From the cell containing the given text, extract its center point as [x, y] coordinate. 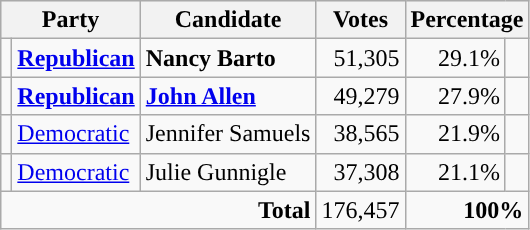
21.9% [455, 134]
Percentage [467, 20]
Julie Gunnigle [228, 172]
Candidate [228, 20]
38,565 [360, 134]
Jennifer Samuels [228, 134]
Total [158, 210]
Party [71, 20]
29.1% [455, 58]
100% [467, 210]
21.1% [455, 172]
37,308 [360, 172]
Nancy Barto [228, 58]
Votes [360, 20]
51,305 [360, 58]
49,279 [360, 96]
John Allen [228, 96]
27.9% [455, 96]
176,457 [360, 210]
